Identify which cell holds the provided text, then report its [x, y] central coordinate. 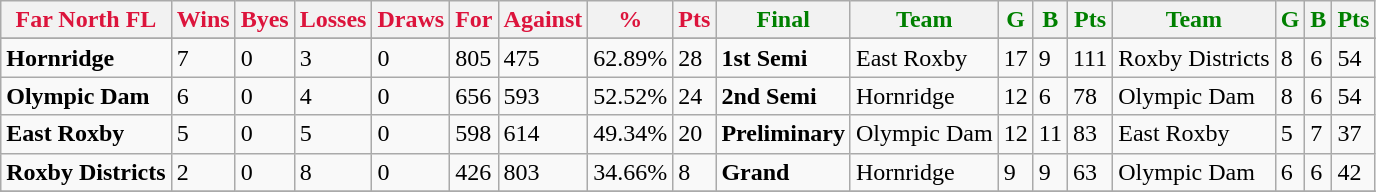
593 [543, 96]
2nd Semi [784, 96]
Against [543, 20]
4 [333, 96]
656 [474, 96]
49.34% [630, 134]
63 [1090, 172]
83 [1090, 134]
2 [203, 172]
1st Semi [784, 58]
Byes [264, 20]
Wins [203, 20]
426 [474, 172]
805 [474, 58]
28 [694, 58]
614 [543, 134]
111 [1090, 58]
Preliminary [784, 134]
78 [1090, 96]
24 [694, 96]
598 [474, 134]
803 [543, 172]
475 [543, 58]
20 [694, 134]
11 [1050, 134]
Far North FL [86, 20]
37 [1354, 134]
62.89% [630, 58]
Losses [333, 20]
17 [1016, 58]
Grand [784, 172]
42 [1354, 172]
52.52% [630, 96]
Final [784, 20]
Draws [411, 20]
34.66% [630, 172]
% [630, 20]
3 [333, 58]
For [474, 20]
